Determine the (x, y) coordinate at the center of the cell enclosing the given text.  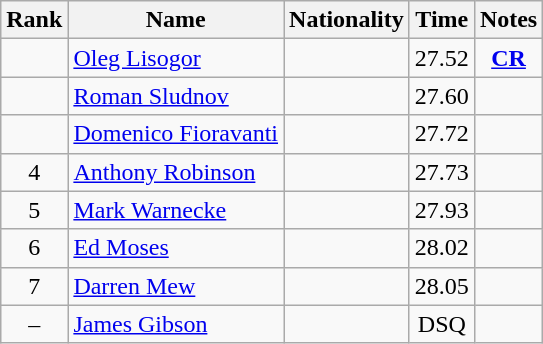
Time (442, 20)
DSQ (442, 324)
Oleg Lisogor (176, 58)
Rank (34, 20)
27.93 (442, 210)
28.02 (442, 248)
James Gibson (176, 324)
27.72 (442, 134)
7 (34, 286)
Darren Mew (176, 286)
28.05 (442, 286)
Name (176, 20)
Ed Moses (176, 248)
5 (34, 210)
27.52 (442, 58)
Notes (508, 20)
Nationality (347, 20)
4 (34, 172)
Roman Sludnov (176, 96)
Anthony Robinson (176, 172)
Mark Warnecke (176, 210)
27.60 (442, 96)
Domenico Fioravanti (176, 134)
6 (34, 248)
27.73 (442, 172)
– (34, 324)
CR (508, 58)
